Locate the cell with the specified text and output its [X, Y] center coordinate. 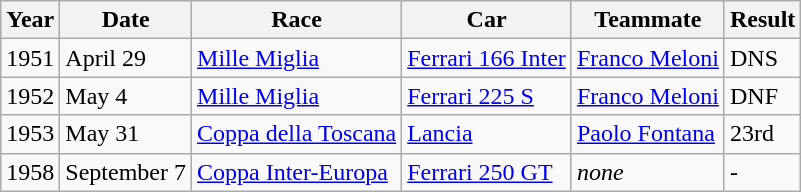
1958 [30, 172]
DNF [762, 96]
Teammate [648, 20]
Year [30, 20]
1953 [30, 134]
September 7 [126, 172]
Result [762, 20]
23rd [762, 134]
Coppa della Toscana [297, 134]
Paolo Fontana [648, 134]
- [762, 172]
Ferrari 166 Inter [487, 58]
May 4 [126, 96]
1952 [30, 96]
April 29 [126, 58]
Race [297, 20]
Lancia [487, 134]
Ferrari 225 S [487, 96]
Ferrari 250 GT [487, 172]
Car [487, 20]
Date [126, 20]
May 31 [126, 134]
Coppa Inter-Europa [297, 172]
none [648, 172]
DNS [762, 58]
1951 [30, 58]
